Provide the (x, y) coordinate of the cell's center where the given text is located.  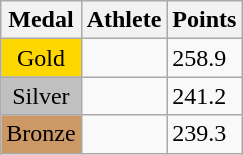
Gold (41, 58)
241.2 (204, 96)
258.9 (204, 58)
Points (204, 20)
Athlete (124, 20)
239.3 (204, 134)
Silver (41, 96)
Bronze (41, 134)
Medal (41, 20)
